Capture the cell that displays the provided text and extract its (x, y) central coordinate. 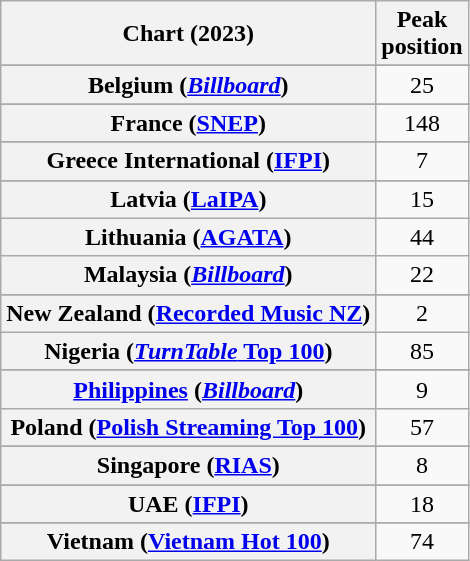
18 (422, 503)
Belgium (Billboard) (188, 85)
148 (422, 123)
22 (422, 275)
25 (422, 85)
2 (422, 313)
15 (422, 199)
Peakposition (422, 34)
Singapore (RIAS) (188, 465)
57 (422, 427)
Poland (Polish Streaming Top 100) (188, 427)
Philippines (Billboard) (188, 389)
85 (422, 351)
9 (422, 389)
Vietnam (Vietnam Hot 100) (188, 542)
UAE (IFPI) (188, 503)
Lithuania (AGATA) (188, 237)
8 (422, 465)
Greece International (IFPI) (188, 161)
74 (422, 542)
New Zealand (Recorded Music NZ) (188, 313)
France (SNEP) (188, 123)
44 (422, 237)
Latvia (LaIPA) (188, 199)
Malaysia (Billboard) (188, 275)
Chart (2023) (188, 34)
7 (422, 161)
Nigeria (TurnTable Top 100) (188, 351)
